For the text-containing cell, return its midpoint in (x, y) coordinate format. 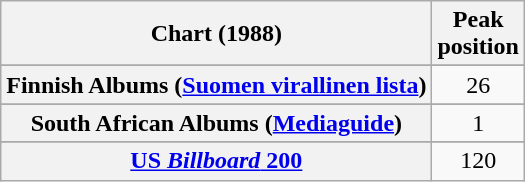
South African Albums (Mediaguide) (216, 123)
120 (478, 161)
1 (478, 123)
Chart (1988) (216, 34)
Finnish Albums (Suomen virallinen lista) (216, 85)
Peakposition (478, 34)
26 (478, 85)
US Billboard 200 (216, 161)
